From the cell containing the given text, extract its center point as (x, y) coordinate. 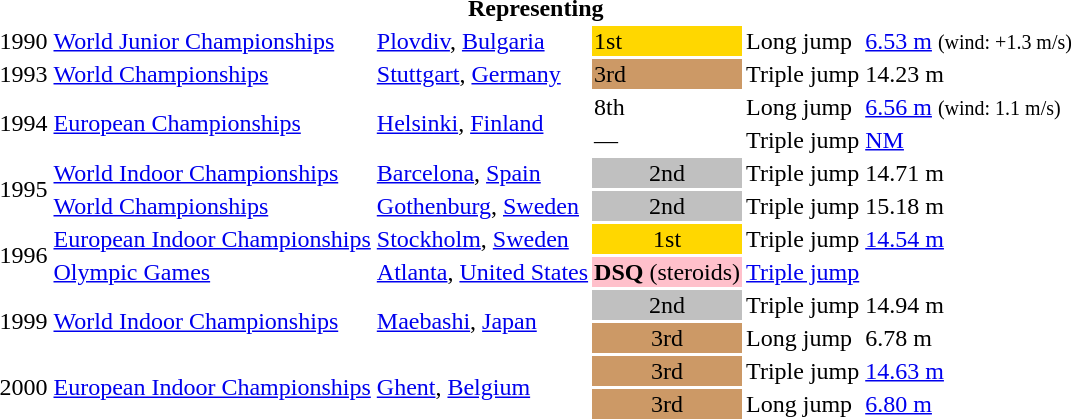
Ghent, Belgium (482, 388)
8th (668, 107)
Barcelona, Spain (482, 173)
World Junior Championships (212, 41)
Maebashi, Japan (482, 322)
Stockholm, Sweden (482, 239)
Atlanta, United States (482, 272)
Helsinki, Finland (482, 124)
Stuttgart, Germany (482, 74)
DSQ (steroids) (668, 272)
— (668, 140)
Plovdiv, Bulgaria (482, 41)
Gothenburg, Sweden (482, 206)
European Championships (212, 124)
Olympic Games (212, 272)
